Return (x, y) of the center of cell containing provided text 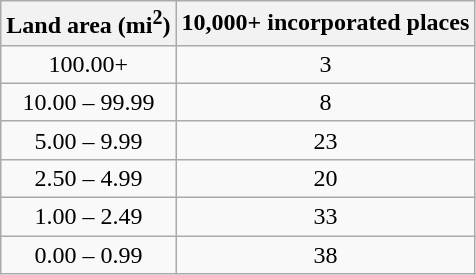
Land area (mi2) (88, 24)
2.50 – 4.99 (88, 178)
10.00 – 99.99 (88, 102)
38 (326, 255)
1.00 – 2.49 (88, 217)
100.00+ (88, 64)
20 (326, 178)
0.00 – 0.99 (88, 255)
33 (326, 217)
8 (326, 102)
23 (326, 140)
5.00 – 9.99 (88, 140)
3 (326, 64)
10,000+ incorporated places (326, 24)
